Find where the given text appears and provide that cell's center as (X, Y) coordinate. 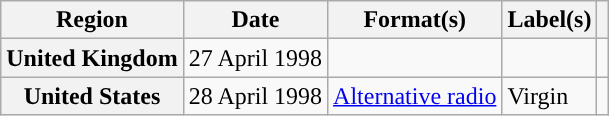
Label(s) (550, 20)
Date (255, 20)
Virgin (550, 96)
Alternative radio (415, 96)
Format(s) (415, 20)
United States (92, 96)
27 April 1998 (255, 58)
Region (92, 20)
United Kingdom (92, 58)
28 April 1998 (255, 96)
